Return the [X, Y] coordinate for the center point of the cell that contains the specified text.  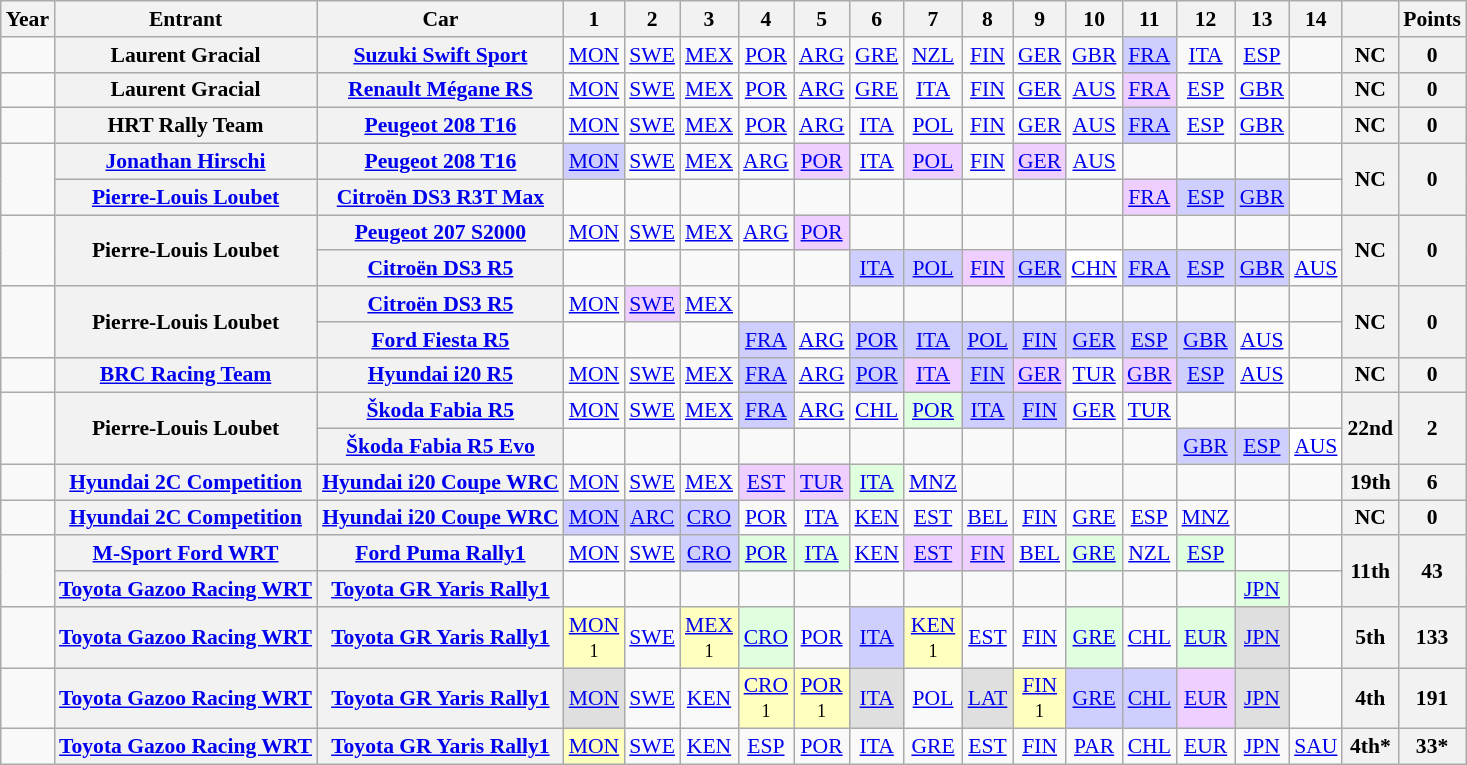
4th [1370, 698]
3 [709, 19]
Car [440, 19]
14 [1316, 19]
Citroën DS3 R3T Max [440, 197]
1 [594, 19]
Škoda Fabia R5 Evo [440, 447]
Jonathan Hirschi [186, 162]
12 [1206, 19]
22nd [1370, 428]
Year [28, 19]
Points [1432, 19]
Hyundai i20 R5 [440, 375]
4th* [1370, 747]
LAT [988, 698]
M-Sport Ford WRT [186, 554]
Suzuki Swift Sport [440, 55]
11th [1370, 572]
Ford Fiesta R5 [440, 340]
33* [1432, 747]
KEN1 [933, 638]
CRO1 [766, 698]
Entrant [186, 19]
HRT Rally Team [186, 126]
PAR [1094, 747]
10 [1094, 19]
133 [1432, 638]
BRC Racing Team [186, 375]
7 [933, 19]
ARC [652, 518]
Škoda Fabia R5 [440, 411]
CHN [1094, 269]
4 [766, 19]
Ford Puma Rally1 [440, 554]
5th [1370, 638]
9 [1040, 19]
Renault Mégane RS [440, 90]
191 [1432, 698]
POR1 [822, 698]
Peugeot 207 S2000 [440, 233]
5 [822, 19]
19th [1370, 482]
SAU [1316, 747]
8 [988, 19]
FIN1 [1040, 698]
MON1 [594, 638]
11 [1150, 19]
13 [1262, 19]
MEX1 [709, 638]
43 [1432, 572]
